Determine the [x, y] coordinate at the center of the cell enclosing the given text.  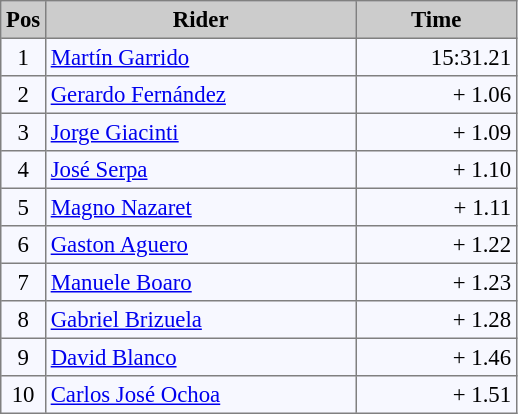
Martín Garrido [200, 57]
Gabriel Brizuela [200, 320]
Carlos José Ochoa [200, 395]
+ 1.28 [436, 320]
Gerardo Fernández [200, 95]
6 [24, 245]
15:31.21 [436, 57]
+ 1.23 [436, 282]
3 [24, 132]
+ 1.09 [436, 132]
Pos [24, 20]
4 [24, 170]
+ 1.51 [436, 395]
José Serpa [200, 170]
Manuele Boaro [200, 282]
Gaston Aguero [200, 245]
David Blanco [200, 357]
7 [24, 282]
Rider [200, 20]
2 [24, 95]
+ 1.06 [436, 95]
+ 1.22 [436, 245]
+ 1.10 [436, 170]
5 [24, 207]
Time [436, 20]
8 [24, 320]
Magno Nazaret [200, 207]
10 [24, 395]
Jorge Giacinti [200, 132]
+ 1.11 [436, 207]
+ 1.46 [436, 357]
1 [24, 57]
9 [24, 357]
